Locate the cell with the specified text and output its [x, y] center coordinate. 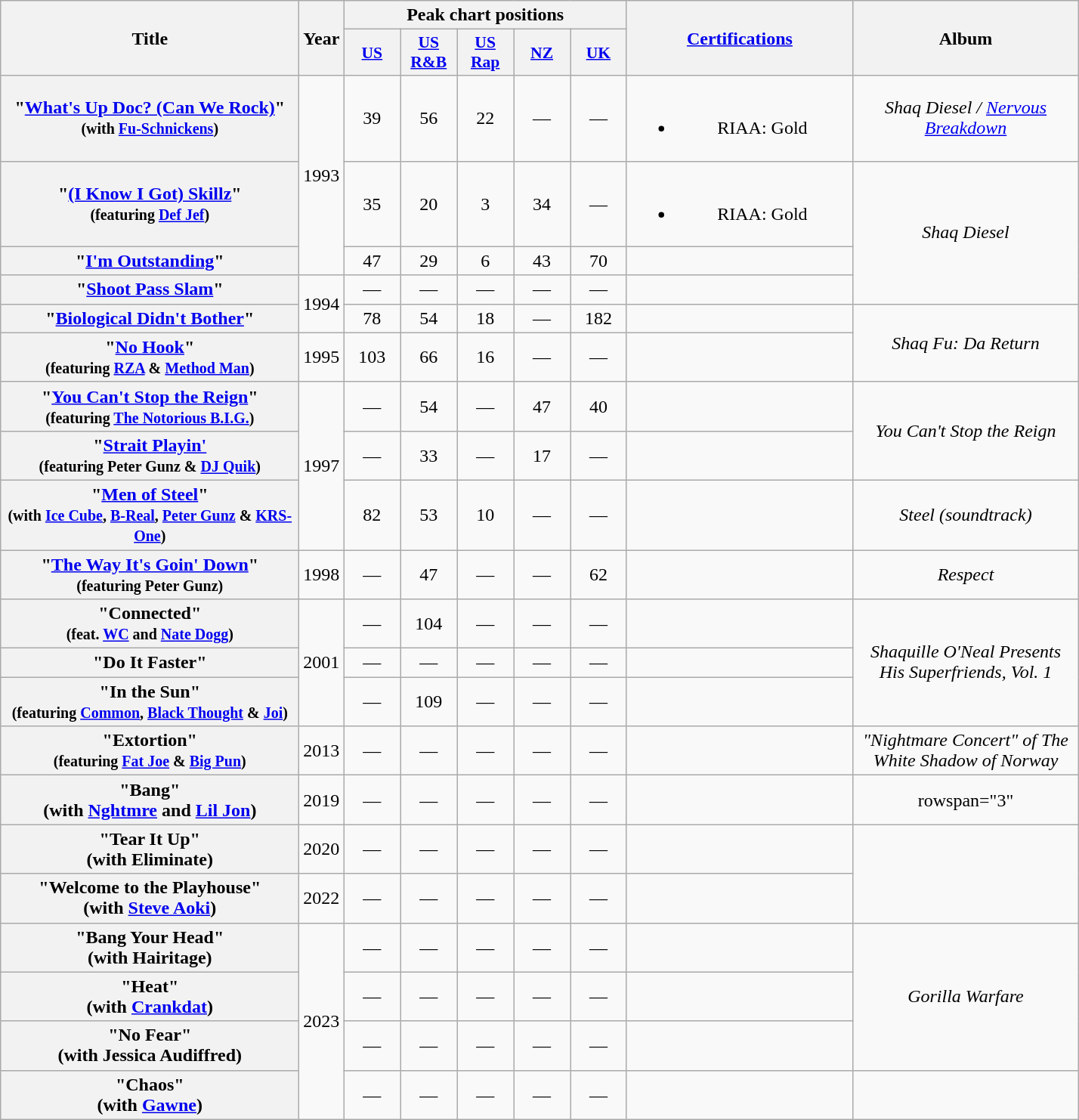
"I'm Outstanding" [150, 261]
43 [543, 261]
82 [372, 515]
"In the Sun"(featuring Common, Black Thought & Joi) [150, 701]
You Can't Stop the Reign [966, 431]
182 [598, 318]
"Strait Playin'(featuring Peter Gunz & DJ Quik) [150, 455]
"No Fear"(with Jessica Audiffred) [150, 1046]
"Men of Steel"(with Ice Cube, B-Real, Peter Gunz & KRS-One) [150, 515]
40 [598, 407]
2022 [322, 898]
Shaquille O'Neal Presents His Superfriends, Vol. 1 [966, 663]
39 [372, 118]
"Shoot Pass Slam" [150, 289]
US [372, 53]
Certifications [739, 38]
2019 [322, 800]
2023 [322, 1021]
6 [485, 261]
US R&B [429, 53]
"Heat"(with Crankdat) [150, 996]
"(I Know I Got) Skillz"(featuring Def Jef) [150, 204]
2013 [322, 751]
NZ [543, 53]
Title [150, 38]
"Extortion"(featuring Fat Joe & Big Pun) [150, 751]
"Do It Faster" [150, 663]
16 [485, 357]
18 [485, 318]
"Nightmare Concert" of The White Shadow of Norway [966, 751]
56 [429, 118]
1995 [322, 357]
"You Can't Stop the Reign"(featuring The Notorious B.I.G.) [150, 407]
Shaq Diesel / Nervous Breakdown [966, 118]
103 [372, 357]
2001 [322, 663]
29 [429, 261]
78 [372, 318]
1997 [322, 466]
104 [429, 624]
"Tear It Up" (with Eliminate) [150, 849]
Album [966, 38]
Peak chart positions [485, 15]
2020 [322, 849]
20 [429, 204]
UK [598, 53]
"No Hook"(featuring RZA & Method Man) [150, 357]
"What's Up Doc? (Can We Rock)"(with Fu-Schnickens) [150, 118]
53 [429, 515]
35 [372, 204]
1998 [322, 574]
10 [485, 515]
Shaq Fu: Da Return [966, 343]
109 [429, 701]
rowspan="3" [966, 800]
3 [485, 204]
1993 [322, 175]
"Bang Your Head"(with Hairitage) [150, 948]
Gorilla Warfare [966, 996]
"Welcome to the Playhouse" (with Steve Aoki) [150, 898]
"Biological Didn't Bother" [150, 318]
Year [322, 38]
17 [543, 455]
22 [485, 118]
Steel (soundtrack) [966, 515]
66 [429, 357]
1994 [322, 304]
Respect [966, 574]
Shaq Diesel [966, 233]
33 [429, 455]
"Chaos"(with Gawne) [150, 1094]
"Connected"(feat. WC and Nate Dogg) [150, 624]
"The Way It's Goin' Down"(featuring Peter Gunz) [150, 574]
62 [598, 574]
34 [543, 204]
"Bang" (with Nghtmre and Lil Jon) [150, 800]
70 [598, 261]
US Rap [485, 53]
